Locate the cell with the specified text and output its [x, y] center coordinate. 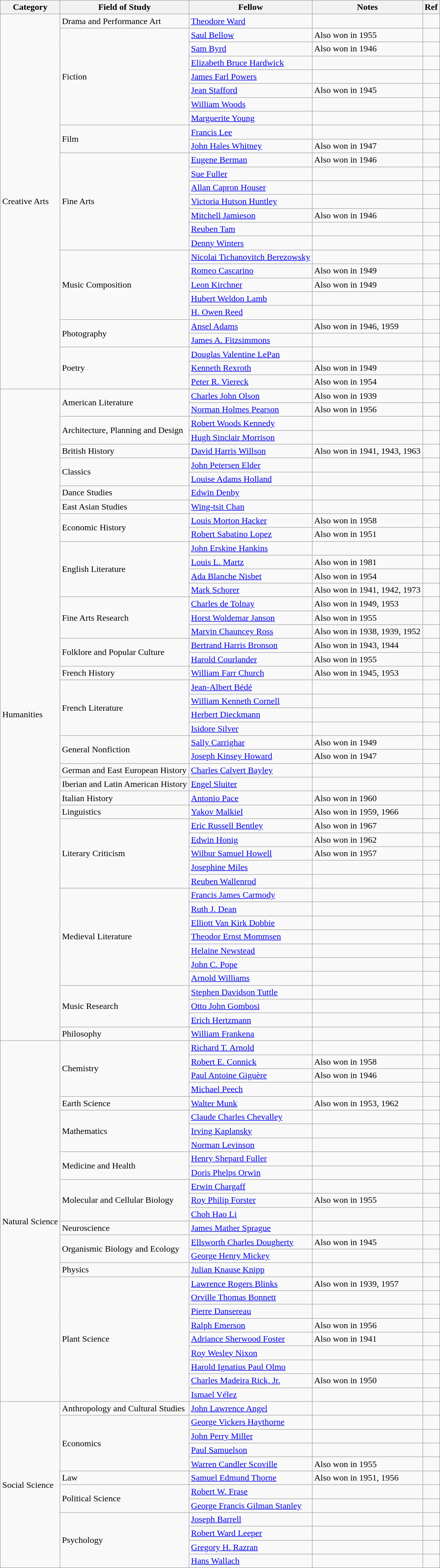
Molecular and Cellular Biology [124, 1200]
American Literature [124, 402]
Arnold Williams [251, 978]
Also won in 1950 [367, 1381]
Erwin Chargaff [251, 1186]
Organismic Biology and Ecology [124, 1249]
Also won in 1949, 1953 [367, 604]
Herbert Dieckmann [251, 715]
Antonio Pace [251, 798]
Edwin Denby [251, 493]
Denny Winters [251, 243]
Eric Russell Bentley [251, 826]
George Vickers Haythorne [251, 1422]
Robert W. Frase [251, 1491]
Fiction [124, 77]
Leon Kirchner [251, 285]
Also won in 1951, 1956 [367, 1478]
Adriance Sherwood Foster [251, 1339]
Douglas Valentine LePan [251, 354]
Roy Wesley Nixon [251, 1353]
Linguistics [124, 812]
Literary Criticism [124, 853]
Edwin Honig [251, 839]
Louise Adams Holland [251, 479]
Kenneth Rexroth [251, 368]
Marvin Chauncey Ross [251, 632]
William Frankena [251, 1034]
Field of Study [124, 7]
Marguerite Young [251, 118]
Medicine and Health [124, 1166]
Wilbur Samuel Howell [251, 854]
William Farr Church [251, 673]
Lawrence Rogers Blinks [251, 1283]
Robert Sabatino Lopez [251, 534]
Louis Morton Hacker [251, 520]
Law [124, 1478]
Julian Knause Knipp [251, 1269]
English Literature [124, 569]
Samuel Edmund Thorne [251, 1478]
Also won in 1941, 1942, 1973 [367, 590]
James Mather Sprague [251, 1228]
Francis Lee [251, 132]
Sally Carrighar [251, 742]
Choh Hao Li [251, 1214]
Neuroscience [124, 1228]
Norman Holmes Pearson [251, 410]
Robert Woods Kennedy [251, 424]
Orville Thomas Bonnett [251, 1298]
David Harris Willson [251, 451]
Roy Philip Forster [251, 1200]
Medieval Literature [124, 937]
French Literature [124, 708]
Harold Courlander [251, 659]
Paul Samuelson [251, 1450]
Paul Antoine Giguère [251, 1076]
Engel Sluiter [251, 784]
Ralph Emerson [251, 1325]
Creative Arts [30, 202]
Folklore and Popular Culture [124, 652]
George Henry Mickey [251, 1256]
Joseph Barrell [251, 1520]
James Farl Powers [251, 77]
Classics [124, 472]
Hugh Sinclair Morrison [251, 437]
Romeo Cascarino [251, 271]
Yakov Malkiel [251, 812]
Ismael Vélez [251, 1395]
Category [30, 7]
William Woods [251, 104]
Humanities [30, 714]
Anthropology and Cultural Studies [124, 1408]
French History [124, 673]
Poetry [124, 368]
Also won in 1953, 1962 [367, 1103]
Also won in 1962 [367, 839]
Also won in 1960 [367, 798]
John Lawrence Angel [251, 1408]
H. Owen Reed [251, 312]
Charles de Tolnay [251, 604]
Music Research [124, 1006]
Stephen Davidson Tuttle [251, 992]
John C. Pope [251, 964]
Also won in 1959, 1966 [367, 812]
Mathematics [124, 1131]
Horst Woldemar Janson [251, 618]
Ref [431, 7]
Fine Arts [124, 201]
John Petersen Elder [251, 465]
John Perry Miller [251, 1436]
Chemistry [124, 1068]
Fine Arts Research [124, 617]
Natural Science [30, 1221]
Doris Phelps Orwin [251, 1173]
Hubert Weldon Lamb [251, 299]
Film [124, 139]
East Asian Studies [124, 507]
Dance Studies [124, 493]
Ruth J. Dean [251, 909]
Claude Charles Chevalley [251, 1117]
George Francis Gilman Stanley [251, 1506]
German and East European History [124, 770]
James A. Fitzsimmons [251, 340]
Norman Levinson [251, 1145]
Also won in 1967 [367, 826]
Nicolai Tichanovitch Berezowsky [251, 257]
Jean Stafford [251, 90]
Louis L. Martz [251, 562]
Philosophy [124, 1034]
Plant Science [124, 1339]
Music Composition [124, 285]
Walter Munk [251, 1103]
Elizabeth Bruce Hardwick [251, 63]
Theodore Ward [251, 21]
Gregory H. Razran [251, 1547]
Richard T. Arnold [251, 1048]
Photography [124, 333]
Robert E. Connick [251, 1062]
Charles Madeira Rick, Jr. [251, 1381]
Francis James Carmody [251, 895]
Physics [124, 1269]
Also won in 1951 [367, 534]
Mark Schorer [251, 590]
Ansel Adams [251, 326]
Iberian and Latin American History [124, 784]
Also won in 1939 [367, 395]
Warren Candler Scoville [251, 1464]
Joseph Kinsey Howard [251, 756]
Otto John Gombosi [251, 1006]
Reuben Wallenrod [251, 881]
Also won in 1939, 1957 [367, 1283]
Economic History [124, 527]
Charles Calvert Bayley [251, 770]
Pierre Dansereau [251, 1311]
Victoria Hutson Huntley [251, 202]
General Nonfiction [124, 749]
Henry Shepard Fuller [251, 1159]
Sam Byrd [251, 49]
Also won in 1943, 1944 [367, 645]
Drama and Performance Art [124, 21]
Also won in 1938, 1939, 1952 [367, 632]
Mitchell Jamieson [251, 215]
Also won in 1946, 1959 [367, 326]
Harold Ignatius Paul Olmo [251, 1367]
Economics [124, 1443]
Ada Blanche Nisbet [251, 576]
Sue Fuller [251, 174]
Eugene Berman [251, 160]
Isidore Silver [251, 729]
John Erskine Hankins [251, 548]
Also won in 1981 [367, 562]
Hans Wallach [251, 1561]
Charles John Olson [251, 395]
Notes [367, 7]
Also won in 1941 [367, 1339]
Saul Bellow [251, 35]
Social Science [30, 1485]
John Hales Whitney [251, 146]
Michael Peech [251, 1089]
Reuben Tam [251, 229]
Psychology [124, 1540]
Bertrand Harris Bronson [251, 645]
Also won in 1957 [367, 854]
Jean-Albert Bédé [251, 687]
Ellsworth Charles Dougherty [251, 1242]
Irving Kaplansky [251, 1131]
Italian History [124, 798]
Erich Hertzmann [251, 1020]
Architecture, Planning and Design [124, 430]
Earth Science [124, 1103]
Josephine Miles [251, 867]
Helaine Newstead [251, 951]
Also won in 1945, 1953 [367, 673]
Theodor Ernst Mommsen [251, 937]
Fellow [251, 7]
Peter R. Viereck [251, 382]
Political Science [124, 1498]
Wing-tsit Chan [251, 507]
Elliott Van Kirk Dobbie [251, 923]
Also won in 1941, 1943, 1963 [367, 451]
Allan Capron Houser [251, 188]
William Kenneth Cornell [251, 701]
Robert Ward Leeper [251, 1533]
British History [124, 451]
